Return [x, y] of the center of cell containing provided text 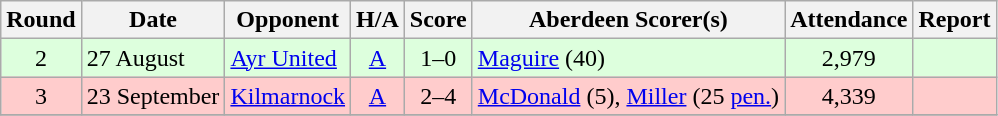
27 August [153, 58]
2,979 [849, 58]
Maguire (40) [628, 58]
Attendance [849, 20]
H/A [378, 20]
1–0 [438, 58]
3 [41, 96]
Aberdeen Scorer(s) [628, 20]
23 September [153, 96]
Kilmarnock [288, 96]
Date [153, 20]
4,339 [849, 96]
Round [41, 20]
2–4 [438, 96]
2 [41, 58]
Opponent [288, 20]
McDonald (5), Miller (25 pen.) [628, 96]
Report [954, 20]
Ayr United [288, 58]
Score [438, 20]
